For the text-containing cell, return its midpoint in [X, Y] coordinate format. 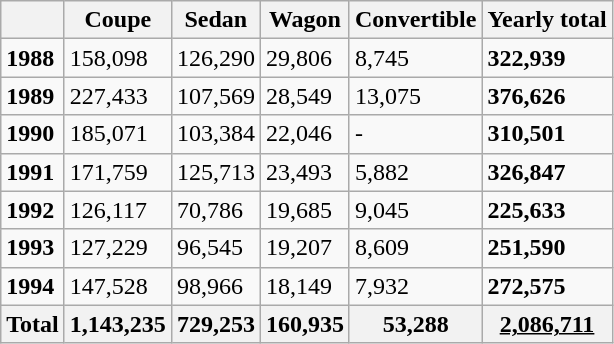
729,253 [216, 324]
1989 [33, 96]
126,117 [118, 210]
8,745 [415, 58]
1990 [33, 134]
125,713 [216, 172]
70,786 [216, 210]
147,528 [118, 286]
Yearly total [547, 20]
23,493 [304, 172]
1994 [33, 286]
29,806 [304, 58]
2,086,711 [547, 324]
Total [33, 324]
310,501 [547, 134]
5,882 [415, 172]
9,045 [415, 210]
272,575 [547, 286]
19,207 [304, 248]
8,609 [415, 248]
1991 [33, 172]
251,590 [547, 248]
18,149 [304, 286]
225,633 [547, 210]
1988 [33, 58]
98,966 [216, 286]
227,433 [118, 96]
Coupe [118, 20]
1993 [33, 248]
376,626 [547, 96]
13,075 [415, 96]
322,939 [547, 58]
Wagon [304, 20]
326,847 [547, 172]
107,569 [216, 96]
22,046 [304, 134]
28,549 [304, 96]
19,685 [304, 210]
- [415, 134]
158,098 [118, 58]
127,229 [118, 248]
96,545 [216, 248]
Convertible [415, 20]
126,290 [216, 58]
7,932 [415, 286]
185,071 [118, 134]
1,143,235 [118, 324]
171,759 [118, 172]
160,935 [304, 324]
Sedan [216, 20]
103,384 [216, 134]
53,288 [415, 324]
1992 [33, 210]
